Determine the [x, y] coordinate at the center of the cell enclosing the given text.  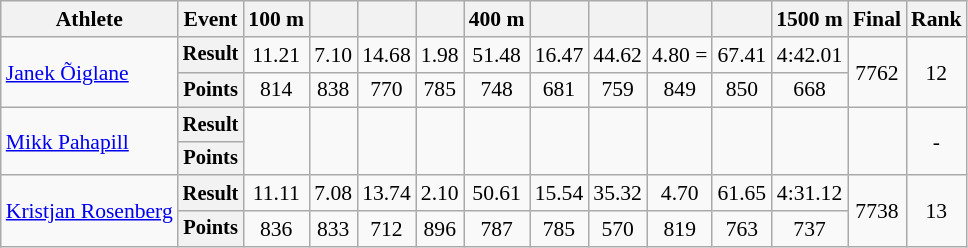
849 [680, 90]
712 [386, 229]
Kristjan Rosenberg [90, 210]
787 [497, 229]
16.47 [560, 55]
4:31.12 [810, 193]
50.61 [497, 193]
814 [276, 90]
14.68 [386, 55]
896 [440, 229]
570 [618, 229]
836 [276, 229]
737 [810, 229]
100 m [276, 19]
Mikk Pahapill [90, 142]
44.62 [618, 55]
850 [742, 90]
- [936, 142]
Athlete [90, 19]
770 [386, 90]
759 [618, 90]
1.98 [440, 55]
13.74 [386, 193]
7738 [877, 210]
668 [810, 90]
Final [877, 19]
4.70 [680, 193]
681 [560, 90]
7.10 [333, 55]
4:42.01 [810, 55]
Event [211, 19]
7762 [877, 72]
400 m [497, 19]
Janek Õiglane [90, 72]
Rank [936, 19]
35.32 [618, 193]
819 [680, 229]
2.10 [440, 193]
11.11 [276, 193]
1500 m [810, 19]
11.21 [276, 55]
61.65 [742, 193]
748 [497, 90]
15.54 [560, 193]
12 [936, 72]
4.80 = [680, 55]
7.08 [333, 193]
833 [333, 229]
838 [333, 90]
763 [742, 229]
13 [936, 210]
67.41 [742, 55]
51.48 [497, 55]
